Find where the given text appears and provide that cell's center as [x, y] coordinate. 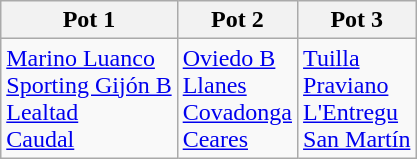
Oviedo BLlanesCovadongaCeares [237, 98]
Pot 2 [237, 20]
Pot 3 [357, 20]
TuillaPravianoL'EntreguSan Martín [357, 98]
Marino LuancoSporting Gijón BLealtadCaudal [89, 98]
Pot 1 [89, 20]
